For the text-containing cell, return its midpoint in (x, y) coordinate format. 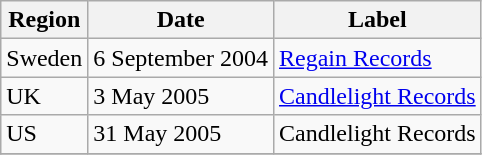
3 May 2005 (181, 96)
Sweden (44, 58)
31 May 2005 (181, 134)
Region (44, 20)
US (44, 134)
6 September 2004 (181, 58)
UK (44, 96)
Date (181, 20)
Label (377, 20)
Regain Records (377, 58)
